Search for the cell housing the specified text and yield its (X, Y) center coordinate. 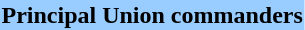
Principal Union commanders (152, 15)
